Return the (x, y) coordinate for the center point of the cell that contains the specified text.  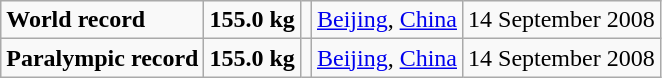
World record (102, 20)
Paralympic record (102, 58)
